Identify which cell holds the provided text, then report its [x, y] central coordinate. 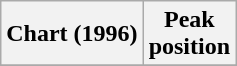
Chart (1996) [72, 34]
Peakposition [189, 34]
